Determine the (X, Y) coordinate at the center of the cell enclosing the given text.  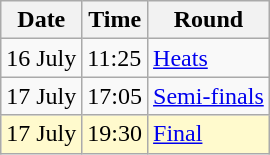
Semi-finals (209, 96)
17:05 (115, 96)
Heats (209, 58)
Date (42, 20)
19:30 (115, 134)
Final (209, 134)
Time (115, 20)
16 July (42, 58)
Round (209, 20)
11:25 (115, 58)
